Return the [x, y] coordinate for the center point of the cell that contains the specified text.  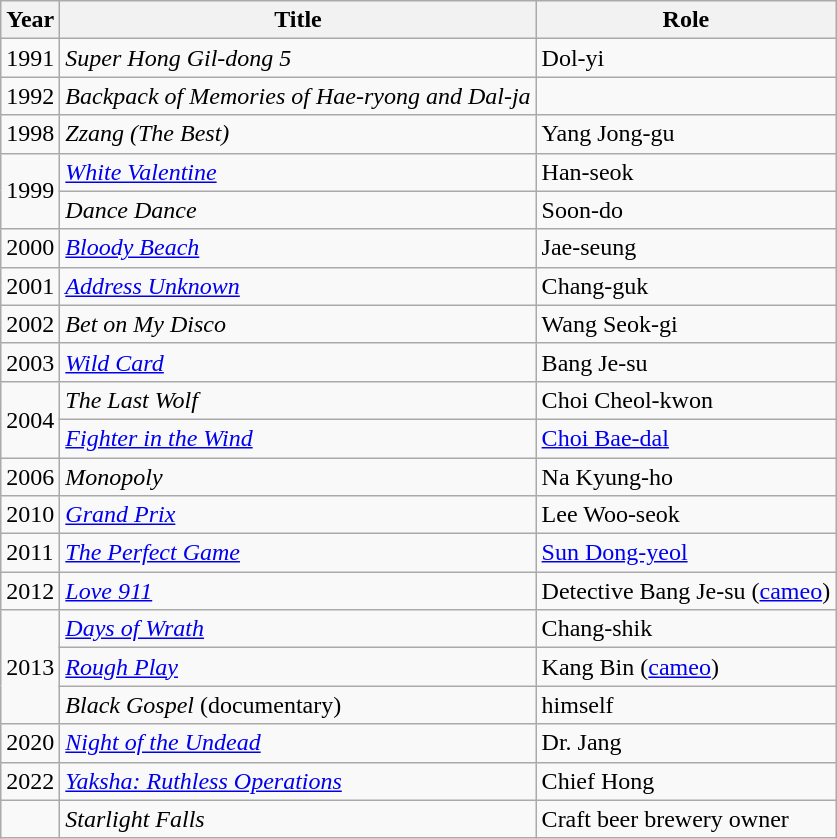
Dr. Jang [686, 743]
Choi Cheol-kwon [686, 400]
2010 [30, 515]
Zzang (The Best) [298, 134]
Backpack of Memories of Hae-ryong and Dal-ja [298, 96]
Kang Bin (cameo) [686, 667]
1991 [30, 58]
2020 [30, 743]
Dance Dance [298, 210]
Dol-yi [686, 58]
2013 [30, 667]
Starlight Falls [298, 819]
Love 911 [298, 591]
Bang Je-su [686, 362]
2012 [30, 591]
Monopoly [298, 477]
Yaksha: Ruthless Operations [298, 781]
Year [30, 20]
Chang-shik [686, 629]
Chief Hong [686, 781]
Chang-guk [686, 286]
2011 [30, 553]
Na Kyung-ho [686, 477]
2001 [30, 286]
Address Unknown [298, 286]
Wang Seok-gi [686, 324]
Grand Prix [298, 515]
Wild Card [298, 362]
2004 [30, 419]
2006 [30, 477]
1992 [30, 96]
1999 [30, 191]
Rough Play [298, 667]
Black Gospel (documentary) [298, 705]
The Perfect Game [298, 553]
himself [686, 705]
2002 [30, 324]
Soon-do [686, 210]
Days of Wrath [298, 629]
The Last Wolf [298, 400]
Sun Dong-yeol [686, 553]
1998 [30, 134]
Lee Woo-seok [686, 515]
Choi Bae-dal [686, 438]
Han-seok [686, 172]
Night of the Undead [298, 743]
Super Hong Gil-dong 5 [298, 58]
Yang Jong-gu [686, 134]
Bet on My Disco [298, 324]
Jae-seung [686, 248]
Fighter in the Wind [298, 438]
2000 [30, 248]
Craft beer brewery owner [686, 819]
White Valentine [298, 172]
Bloody Beach [298, 248]
Role [686, 20]
2003 [30, 362]
2022 [30, 781]
Detective Bang Je-su (cameo) [686, 591]
Title [298, 20]
